Search for the cell housing the specified text and yield its [x, y] center coordinate. 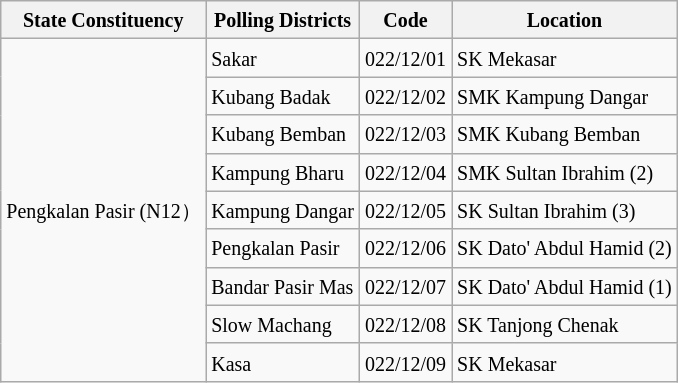
SMK Sultan Ibrahim (2) [565, 172]
Kampung Dangar [283, 210]
022/12/05 [405, 210]
Location [565, 20]
SK Dato' Abdul Hamid (1) [565, 286]
Sakar [283, 58]
Kampung Bharu [283, 172]
SK Dato' Abdul Hamid (2) [565, 248]
022/12/09 [405, 362]
022/12/08 [405, 324]
SK Sultan Ibrahim (3) [565, 210]
022/12/07 [405, 286]
SK Tanjong Chenak [565, 324]
State Constituency [104, 20]
022/12/01 [405, 58]
022/12/02 [405, 96]
Pengkalan Pasir [283, 248]
022/12/04 [405, 172]
Kubang Badak [283, 96]
Code [405, 20]
SMK Kubang Bemban [565, 134]
Slow Machang [283, 324]
Pengkalan Pasir (N12） [104, 210]
Kasa [283, 362]
022/12/03 [405, 134]
Bandar Pasir Mas [283, 286]
022/12/06 [405, 248]
SMK Kampung Dangar [565, 96]
Kubang Bemban [283, 134]
Polling Districts [283, 20]
